Identify which cell holds the provided text, then report its (x, y) central coordinate. 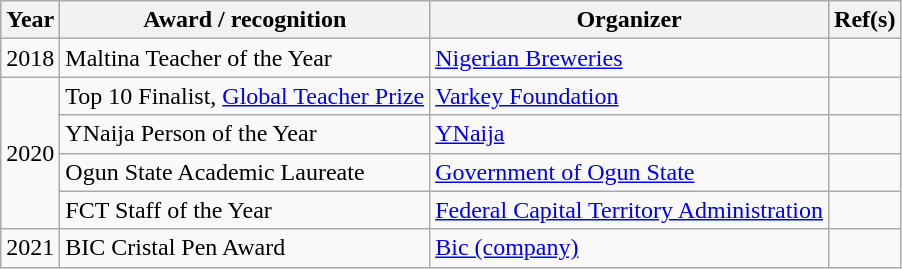
Ref(s) (865, 20)
Government of Ogun State (630, 172)
Nigerian Breweries (630, 58)
YNaija Person of the Year (245, 134)
FCT Staff of the Year (245, 210)
Federal Capital Territory Administration (630, 210)
Ogun State Academic Laureate (245, 172)
Maltina Teacher of the Year (245, 58)
Year (30, 20)
Organizer (630, 20)
Bic (company) (630, 248)
BIC Cristal Pen Award (245, 248)
Award / recognition (245, 20)
2018 (30, 58)
Top 10 Finalist, Global Teacher Prize (245, 96)
YNaija (630, 134)
Varkey Foundation (630, 96)
2021 (30, 248)
2020 (30, 153)
